Identify which cell holds the provided text, then report its (x, y) central coordinate. 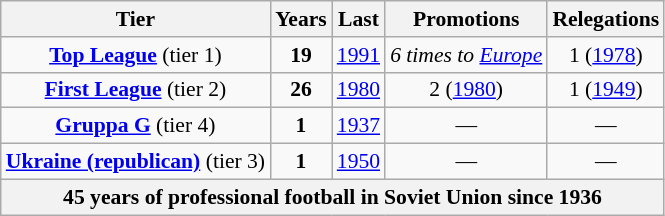
1 (1978) (606, 55)
1980 (358, 90)
Top League (tier 1) (136, 55)
1937 (358, 126)
2 (1980) (466, 90)
First League (tier 2) (136, 90)
1991 (358, 55)
1950 (358, 162)
Tier (136, 19)
19 (301, 55)
Relegations (606, 19)
6 times to Europe (466, 55)
Promotions (466, 19)
Last (358, 19)
Years (301, 19)
1 (1949) (606, 90)
Gruppa G (tier 4) (136, 126)
Ukraine (republican) (tier 3) (136, 162)
26 (301, 90)
45 years of professional football in Soviet Union since 1936 (332, 197)
